Output the (X, Y) coordinate of the center of the cell containing the given text.  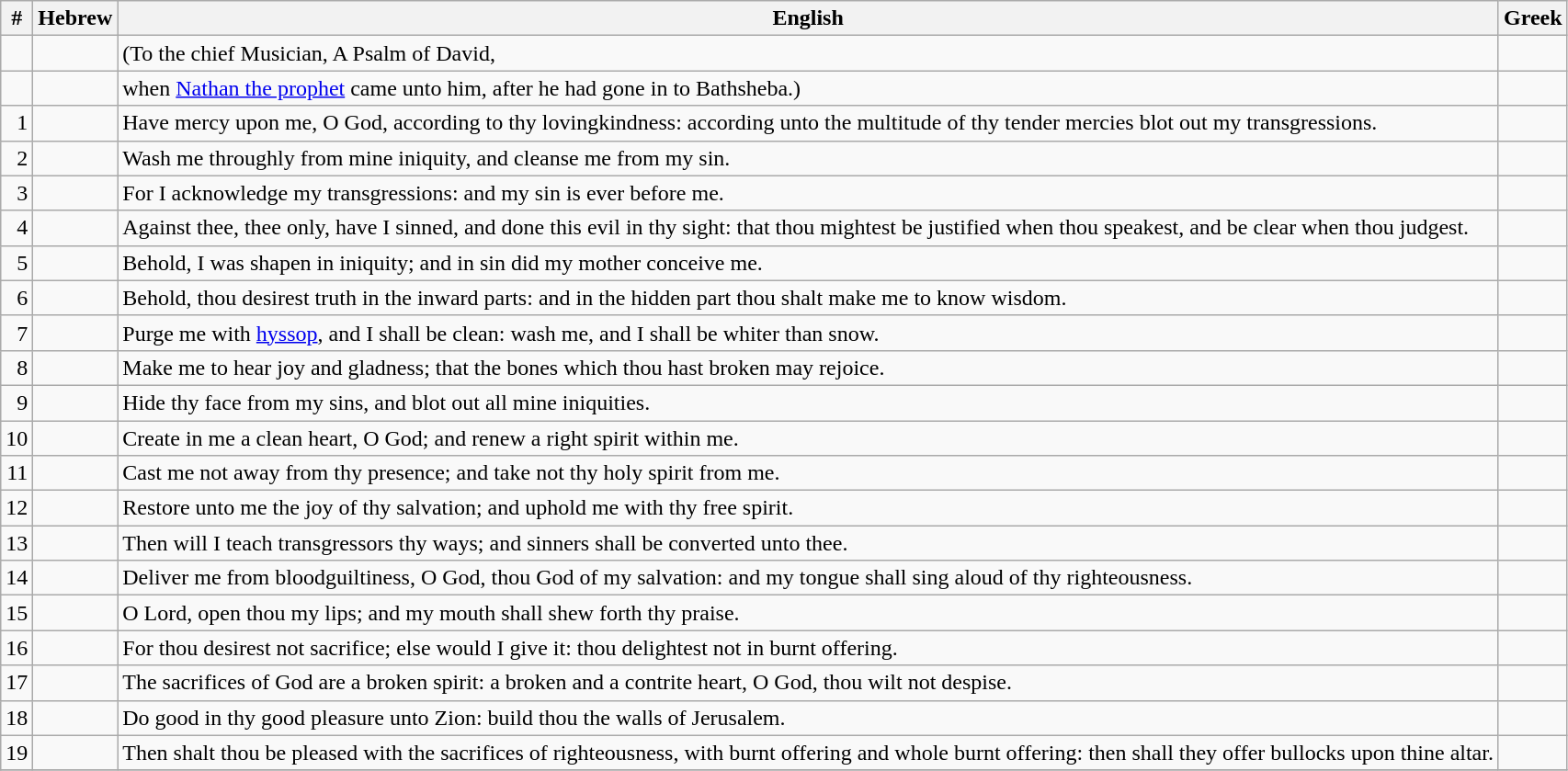
2 (17, 158)
11 (17, 473)
Then will I teach transgressors thy ways; and sinners shall be converted unto thee. (809, 543)
6 (17, 298)
O Lord, open thou my lips; and my mouth shall shew forth thy praise. (809, 613)
Hide thy face from my sins, and blot out all mine iniquities. (809, 403)
Cast me not away from thy presence; and take not thy holy spirit from me. (809, 473)
14 (17, 578)
The sacrifices of God are a broken spirit: a broken and a contrite heart, O God, thou wilt not despise. (809, 683)
Make me to hear joy and gladness; that the bones which thou hast broken may rejoice. (809, 368)
Wash me throughly from mine iniquity, and cleanse me from my sin. (809, 158)
# (17, 18)
10 (17, 438)
Create in me a clean heart, O God; and renew a right spirit within me. (809, 438)
Do good in thy good pleasure unto Zion: build thou the walls of Jerusalem. (809, 718)
when Nathan the prophet came unto him, after he had gone in to Bathsheba.) (809, 88)
5 (17, 263)
(To the chief Musician, A Psalm of David, (809, 53)
Restore unto me the joy of thy salvation; and uphold me with thy free spirit. (809, 508)
3 (17, 193)
7 (17, 333)
9 (17, 403)
Deliver me from bloodguiltiness, O God, thou God of my salvation: and my tongue shall sing aloud of thy righteousness. (809, 578)
1 (17, 123)
16 (17, 648)
4 (17, 228)
Behold, thou desirest truth in the inward parts: and in the hidden part thou shalt make me to know wisdom. (809, 298)
18 (17, 718)
12 (17, 508)
Behold, I was shapen in iniquity; and in sin did my mother conceive me. (809, 263)
For I acknowledge my transgressions: and my sin is ever before me. (809, 193)
8 (17, 368)
Have mercy upon me, O God, according to thy lovingkindness: according unto the multitude of thy tender mercies blot out my transgressions. (809, 123)
Greek (1533, 18)
English (809, 18)
Purge me with hyssop, and I shall be clean: wash me, and I shall be whiter than snow. (809, 333)
13 (17, 543)
15 (17, 613)
17 (17, 683)
19 (17, 753)
For thou desirest not sacrifice; else would I give it: thou delightest not in burnt offering. (809, 648)
Hebrew (75, 18)
